Pinpoint the cell where the given text exists, returning its [X, Y] midpoint coordinate. 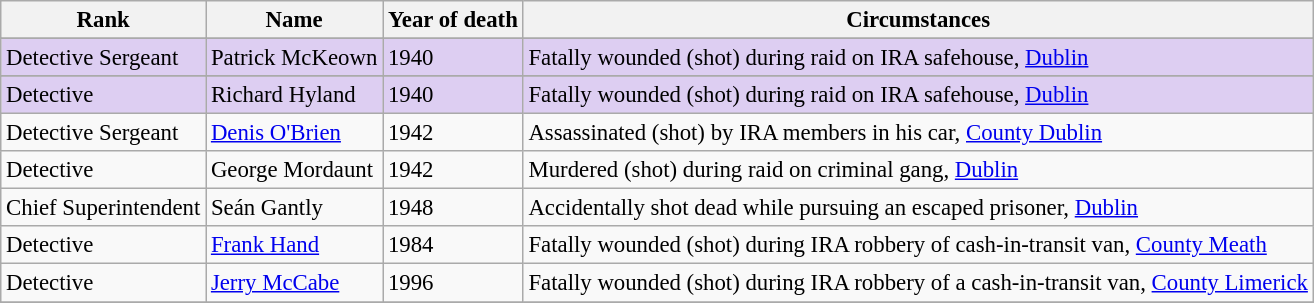
Seán Gantly [294, 208]
Fatally wounded (shot) during IRA robbery of a cash-in-transit van, County Limerick [918, 283]
Richard Hyland [294, 95]
Murdered (shot) during raid on criminal gang, Dublin [918, 170]
Frank Hand [294, 245]
1984 [454, 245]
Chief Superintendent [104, 208]
Assassinated (shot) by IRA members in his car, County Dublin [918, 133]
Jerry McCabe [294, 283]
Fatally wounded (shot) during IRA robbery of cash-in-transit van, County Meath [918, 245]
Year of death [454, 20]
Circumstances [918, 20]
Patrick McKeown [294, 58]
Rank [104, 20]
George Mordaunt [294, 170]
Name [294, 20]
Denis O'Brien [294, 133]
1996 [454, 283]
1948 [454, 208]
Accidentally shot dead while pursuing an escaped prisoner, Dublin [918, 208]
